For the text-containing cell, return its midpoint in [x, y] coordinate format. 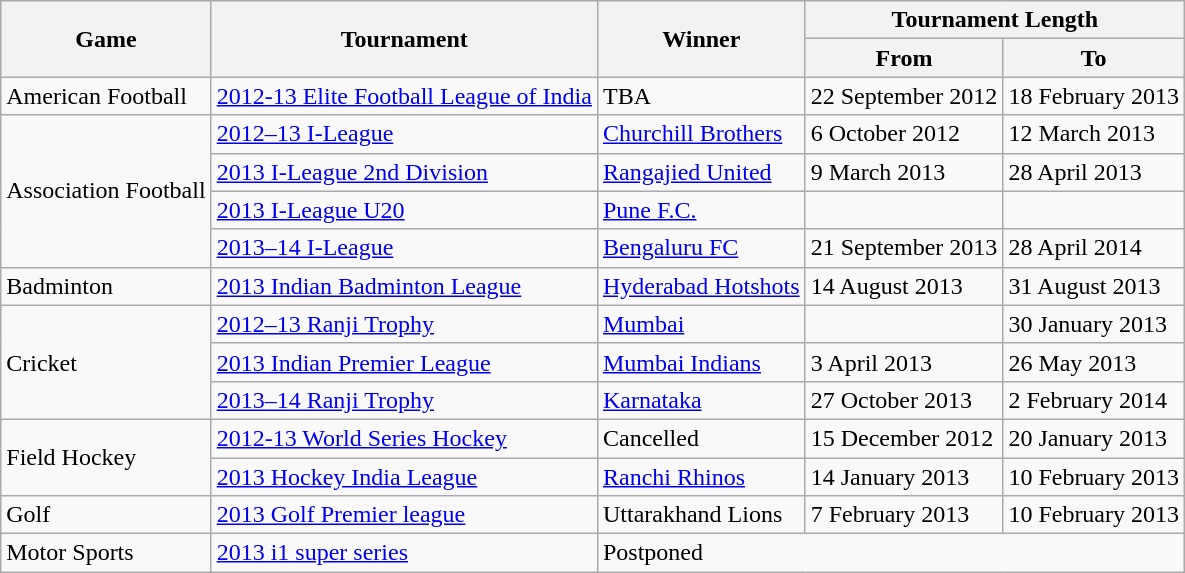
Golf [106, 515]
Ranchi Rhinos [701, 477]
30 January 2013 [1094, 324]
22 September 2012 [904, 96]
American Football [106, 96]
Badminton [106, 286]
2012–13 Ranji Trophy [404, 324]
2012-13 Elite Football League of India [404, 96]
Cancelled [701, 438]
2012–13 I-League [404, 134]
From [904, 58]
2013–14 Ranji Trophy [404, 400]
14 August 2013 [904, 286]
12 March 2013 [1094, 134]
Motor Sports [106, 553]
Hyderabad Hotshots [701, 286]
7 February 2013 [904, 515]
Winner [701, 39]
Game [106, 39]
2013 Hockey India League [404, 477]
26 May 2013 [1094, 362]
TBA [701, 96]
28 April 2014 [1094, 248]
21 September 2013 [904, 248]
Tournament Length [994, 20]
9 March 2013 [904, 172]
Pune F.C. [701, 210]
2013 I-League 2nd Division [404, 172]
20 January 2013 [1094, 438]
14 January 2013 [904, 477]
31 August 2013 [1094, 286]
15 December 2012 [904, 438]
2012-13 World Series Hockey [404, 438]
2013 Indian Badminton League [404, 286]
Cricket [106, 362]
2013–14 I-League [404, 248]
6 October 2012 [904, 134]
2013 i1 super series [404, 553]
Mumbai [701, 324]
Association Football [106, 191]
2013 Indian Premier League [404, 362]
27 October 2013 [904, 400]
Bengaluru FC [701, 248]
Postponed [890, 553]
Karnataka [701, 400]
2013 I-League U20 [404, 210]
28 April 2013 [1094, 172]
2 February 2014 [1094, 400]
Field Hockey [106, 457]
To [1094, 58]
18 February 2013 [1094, 96]
3 April 2013 [904, 362]
Rangajied United [701, 172]
Tournament [404, 39]
Mumbai Indians [701, 362]
2013 Golf Premier league [404, 515]
Uttarakhand Lions [701, 515]
Churchill Brothers [701, 134]
